Scan for the cell matching the given text and deliver its [x, y] coordinate at center. 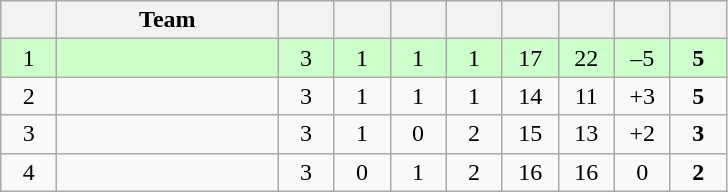
15 [530, 134]
+3 [642, 96]
Team [168, 20]
14 [530, 96]
4 [29, 172]
–5 [642, 58]
+2 [642, 134]
13 [586, 134]
11 [586, 96]
22 [586, 58]
17 [530, 58]
